Return the (x, y) coordinate for the center point of the cell that contains the specified text.  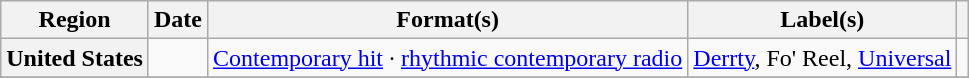
Region (75, 20)
Label(s) (822, 20)
United States (75, 58)
Contemporary hit · rhythmic contemporary radio (448, 58)
Date (178, 20)
Format(s) (448, 20)
Derrty, Fo' Reel, Universal (822, 58)
